Pinpoint the cell where the given text exists, returning its (x, y) midpoint coordinate. 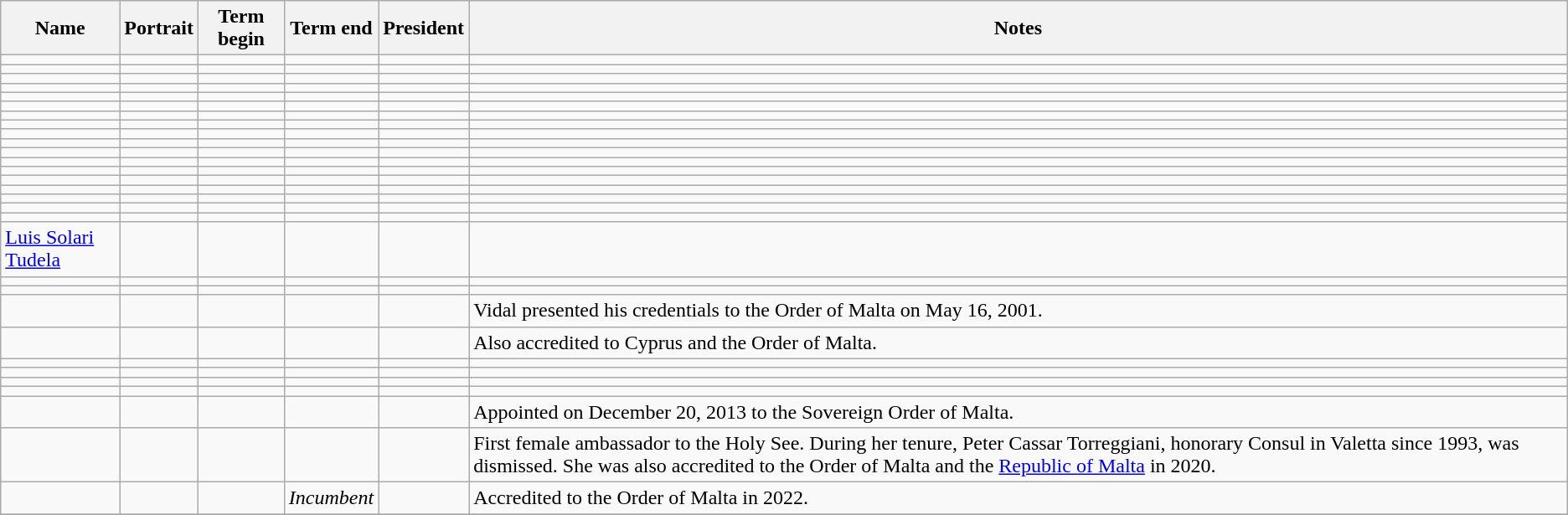
Appointed on December 20, 2013 to the Sovereign Order of Malta. (1019, 411)
Accredited to the Order of Malta in 2022. (1019, 498)
Vidal presented his credentials to the Order of Malta on May 16, 2001. (1019, 311)
Term begin (241, 28)
President (424, 28)
Also accredited to Cyprus and the Order of Malta. (1019, 342)
Luis Solari Tudela (60, 250)
Portrait (159, 28)
Name (60, 28)
Term end (331, 28)
Notes (1019, 28)
Incumbent (331, 498)
